Return (x, y) of the center of cell containing provided text 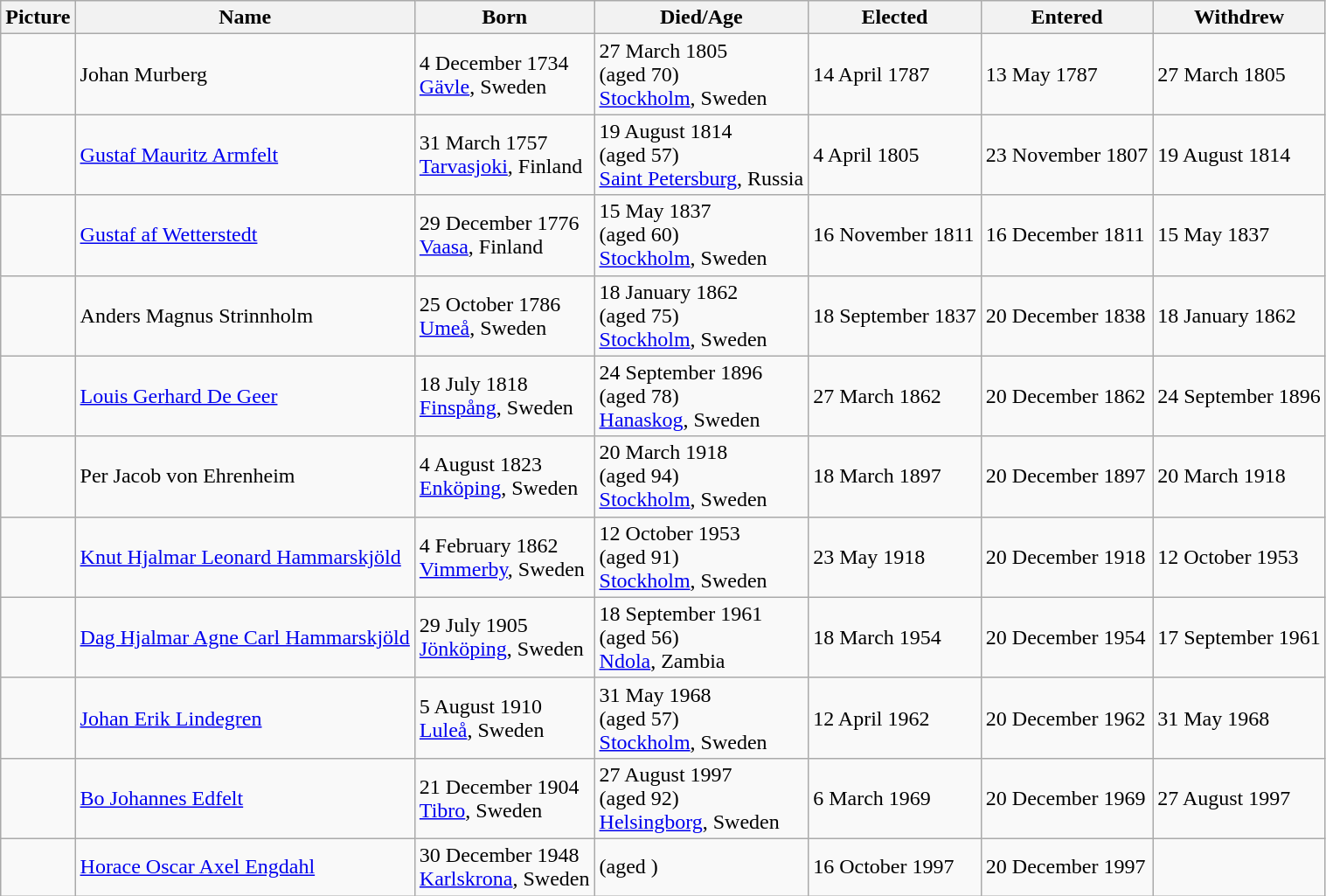
20 December 1862 (1066, 396)
16 November 1811 (895, 235)
20 December 1838 (1066, 316)
27 August 1997 (1239, 798)
18 January 1862 (aged 75) Stockholm, Sweden (701, 316)
18 March 1954 (895, 637)
Picture (38, 17)
Per Jacob von Ehrenheim (245, 476)
31 May 1968 (1239, 718)
27 March 1805 (aged 70) Stockholm, Sweden (701, 74)
Born (504, 17)
12 April 1962 (895, 718)
18 July 1818 Finspång, Sweden (504, 396)
5 August 1910 Luleå, Sweden (504, 718)
Johan Murberg (245, 74)
27 March 1805 (1239, 74)
12 October 1953 (1239, 557)
Knut Hjalmar Leonard Hammarskjöld (245, 557)
12 October 1953 (aged 91) Stockholm, Sweden (701, 557)
27 August 1997 (aged 92) Helsingborg, Sweden (701, 798)
4 April 1805 (895, 155)
Name (245, 17)
15 May 1837 (aged 60) Stockholm, Sweden (701, 235)
Johan Erik Lindegren (245, 718)
Died/Age (701, 17)
Louis Gerhard De Geer (245, 396)
20 December 1962 (1066, 718)
Entered (1066, 17)
14 April 1787 (895, 74)
17 September 1961 (1239, 637)
24 September 1896 (1239, 396)
27 March 1862 (895, 396)
4 December 1734 Gävle, Sweden (504, 74)
18 September 1961 (aged 56) Ndola, Zambia (701, 637)
20 December 1969 (1066, 798)
25 October 1786 Umeå, Sweden (504, 316)
30 December 1948 Karlskrona, Sweden (504, 867)
20 December 1918 (1066, 557)
29 December 1776 Vaasa, Finland (504, 235)
23 November 1807 (1066, 155)
4 August 1823 Enköping, Sweden (504, 476)
20 December 1954 (1066, 637)
24 September 1896 (aged 78) Hanaskog, Sweden (701, 396)
23 May 1918 (895, 557)
31 March 1757 Tarvasjoki, Finland (504, 155)
16 December 1811 (1066, 235)
20 December 1997 (1066, 867)
15 May 1837 (1239, 235)
18 March 1897 (895, 476)
Anders Magnus Strinnholm (245, 316)
18 September 1837 (895, 316)
20 December 1897 (1066, 476)
20 March 1918 (aged 94) Stockholm, Sweden (701, 476)
Gustaf Mauritz Armfelt (245, 155)
29 July 1905 Jönköping, Sweden (504, 637)
16 October 1997 (895, 867)
Withdrew (1239, 17)
18 January 1862 (1239, 316)
(aged ) (701, 867)
19 August 1814 (1239, 155)
19 August 1814 (aged 57) Saint Petersburg, Russia (701, 155)
Elected (895, 17)
21 December 1904 Tibro, Sweden (504, 798)
Horace Oscar Axel Engdahl (245, 867)
20 March 1918 (1239, 476)
6 March 1969 (895, 798)
Bo Johannes Edfelt (245, 798)
Gustaf af Wetterstedt (245, 235)
31 May 1968 (aged 57) Stockholm, Sweden (701, 718)
4 February 1862 Vimmerby, Sweden (504, 557)
Dag Hjalmar Agne Carl Hammarskjöld (245, 637)
13 May 1787 (1066, 74)
